Search for the cell housing the specified text and yield its (x, y) center coordinate. 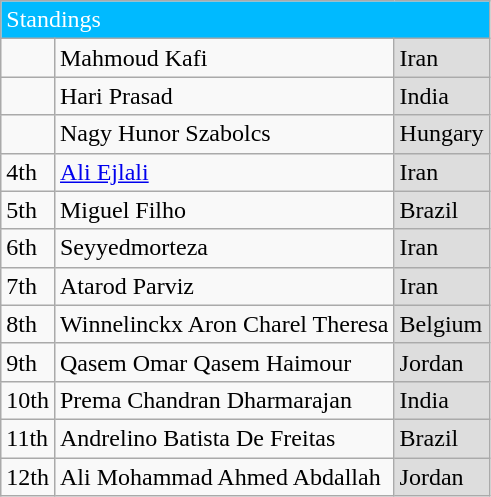
Hungary (442, 134)
8th (28, 324)
Andrelino Batista De Freitas (224, 438)
Qasem Omar Qasem Haimour (224, 362)
4th (28, 172)
Belgium (442, 324)
11th (28, 438)
Atarod Parviz (224, 286)
Ali Mohammad Ahmed Abdallah (224, 477)
12th (28, 477)
Seyyedmorteza (224, 248)
Standings (245, 20)
10th (28, 400)
Mahmoud Kafi (224, 58)
Nagy Hunor Szabolcs (224, 134)
Ali Ejlali (224, 172)
7th (28, 286)
Hari Prasad (224, 96)
Winnelinckx Aron Charel Theresa (224, 324)
6th (28, 248)
Miguel Filho (224, 210)
9th (28, 362)
5th (28, 210)
Prema Chandran Dharmarajan (224, 400)
